Detect which cell encompasses the target text, then output its [x, y] center coordinate. 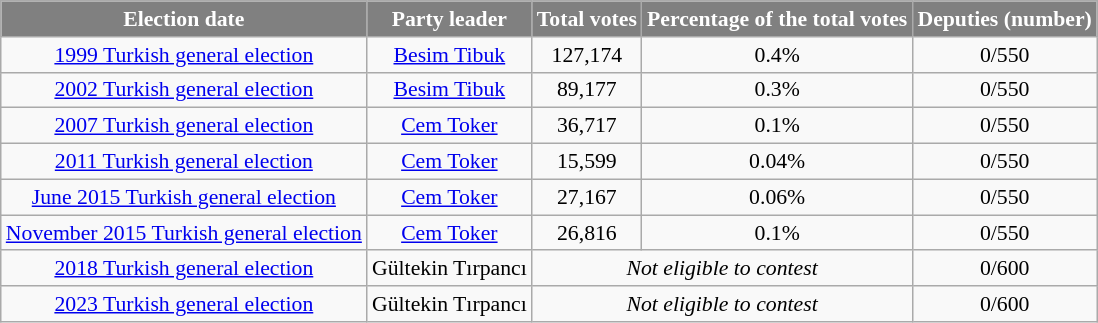
November 2015 Turkish general election [184, 233]
127,174 [587, 55]
2007 Turkish general election [184, 126]
0.3% [777, 91]
0.06% [777, 198]
Party leader [450, 19]
Election date [184, 19]
2023 Turkish general election [184, 305]
15,599 [587, 162]
June 2015 Turkish general election [184, 198]
Percentage of the total votes [777, 19]
26,816 [587, 233]
89,177 [587, 91]
36,717 [587, 126]
2018 Turkish general election [184, 269]
2011 Turkish general election [184, 162]
1999 Turkish general election [184, 55]
Deputies (number) [1004, 19]
27,167 [587, 198]
0.04% [777, 162]
Total votes [587, 19]
0.4% [777, 55]
2002 Turkish general election [184, 91]
